Return the (X, Y) coordinate for the center point of the cell that contains the specified text.  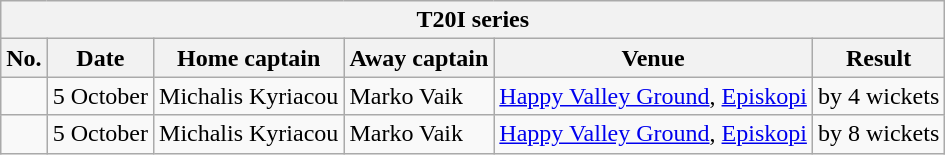
Result (878, 58)
Venue (654, 58)
by 4 wickets (878, 96)
Date (100, 58)
by 8 wickets (878, 134)
Away captain (419, 58)
Home captain (249, 58)
No. (24, 58)
T20I series (473, 20)
